Extract the [x, y] coordinate from the center of the cell holding the provided text.  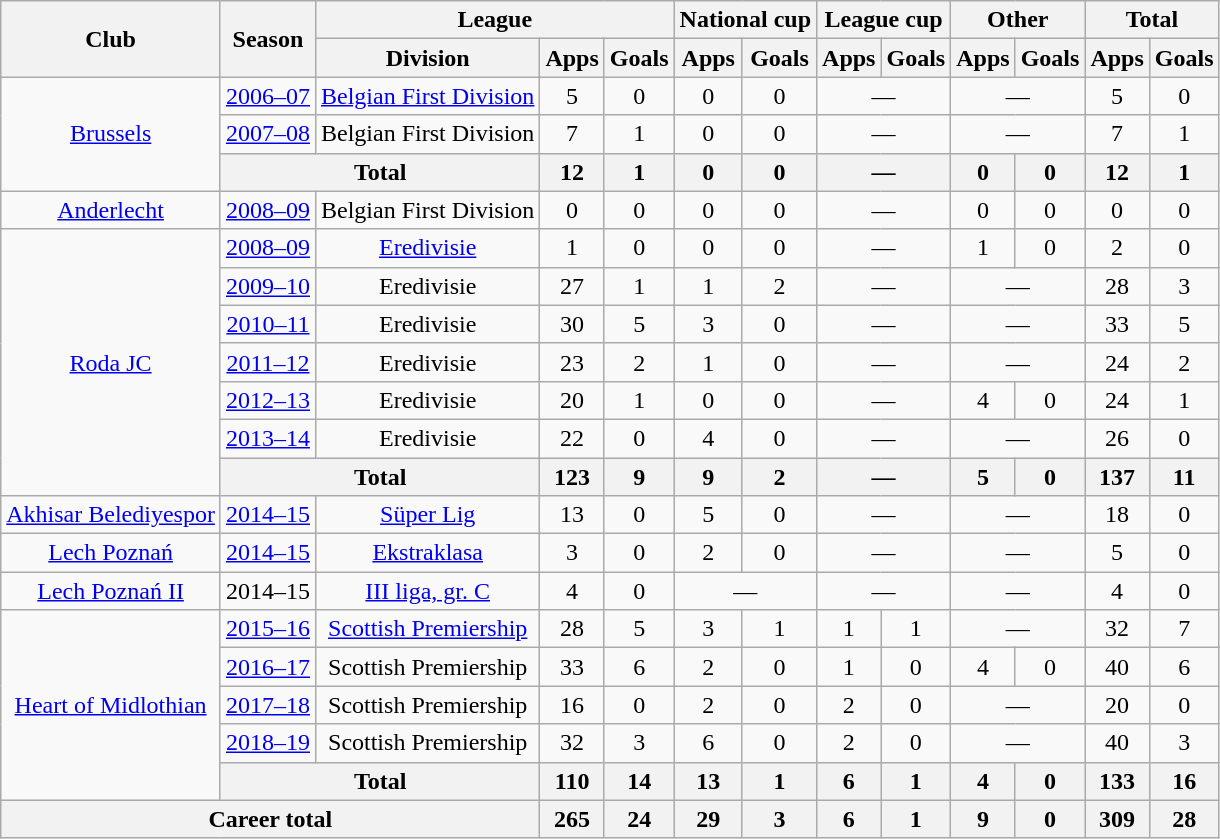
30 [572, 324]
265 [572, 819]
123 [572, 477]
Brussels [111, 134]
23 [572, 362]
III liga, gr. C [427, 591]
309 [1117, 819]
137 [1117, 477]
League [494, 20]
Roda JC [111, 362]
2012–13 [268, 400]
26 [1117, 438]
27 [572, 286]
Other [1018, 20]
Lech Poznań [111, 553]
2015–16 [268, 629]
Career total [270, 819]
Süper Lig [427, 515]
League cup [884, 20]
2016–17 [268, 667]
Ekstraklasa [427, 553]
National cup [745, 20]
29 [708, 819]
2018–19 [268, 743]
133 [1117, 781]
2007–08 [268, 134]
Season [268, 39]
Lech Poznań II [111, 591]
2011–12 [268, 362]
Anderlecht [111, 210]
11 [1184, 477]
110 [572, 781]
2017–18 [268, 705]
14 [639, 781]
2009–10 [268, 286]
Club [111, 39]
2006–07 [268, 96]
Division [427, 58]
18 [1117, 515]
2013–14 [268, 438]
2010–11 [268, 324]
22 [572, 438]
Heart of Midlothian [111, 705]
Akhisar Belediyespor [111, 515]
